From the cell containing the given text, extract its center point as [x, y] coordinate. 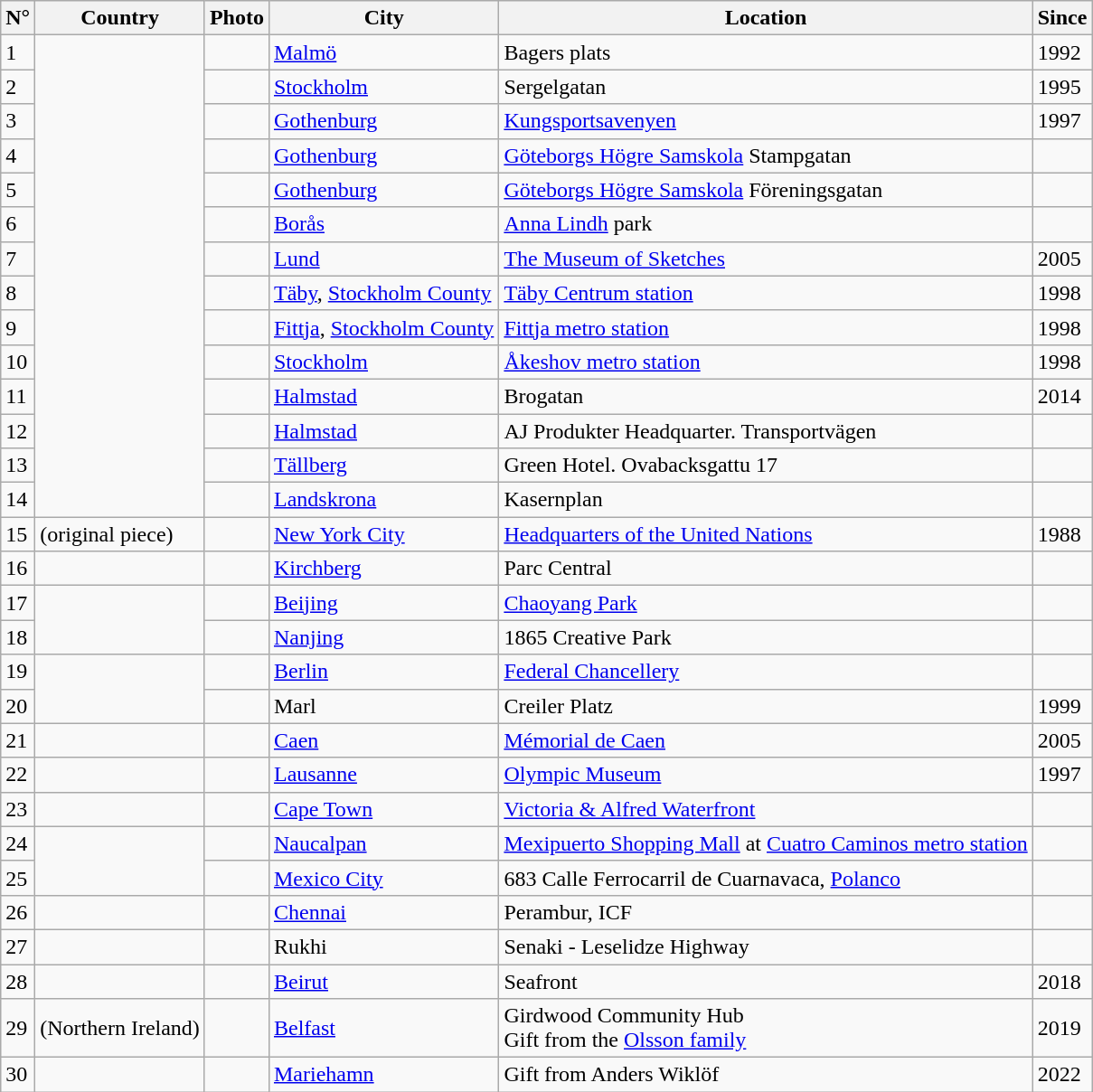
13 [18, 466]
15 [18, 534]
Gift from Anders Wiklöf [766, 1075]
3 [18, 121]
Fittja metro station [766, 327]
Kasernplan [766, 500]
Perambur, ICF [766, 912]
11 [18, 396]
Marl [383, 706]
Seafront [766, 981]
18 [18, 637]
Nanjing [383, 637]
Tällberg [383, 466]
2014 [1062, 396]
Landskrona [383, 500]
(Northern Ireland) [120, 1029]
Bagers plats [766, 52]
AJ Produkter Headquarter. Transportvägen [766, 431]
Malmö [383, 52]
Lausanne [383, 775]
9 [18, 327]
7 [18, 259]
Göteborgs Högre Samskola Föreningsgatan [766, 190]
Mariehamn [383, 1075]
Rukhi [383, 946]
27 [18, 946]
Victoria & Alfred Waterfront [766, 809]
1999 [1062, 706]
Cape Town [383, 809]
Täby Centrum station [766, 293]
Lund [383, 259]
4 [18, 155]
2 [18, 87]
(original piece) [120, 534]
26 [18, 912]
Täby, Stockholm County [383, 293]
Berlin [383, 672]
The Museum of Sketches [766, 259]
Kungsportsavenyen [766, 121]
New York City [383, 534]
10 [18, 362]
5 [18, 190]
City [383, 18]
Belfast [383, 1029]
Parc Central [766, 569]
Caen [383, 740]
Senaki - Leselidze Highway [766, 946]
6 [18, 224]
20 [18, 706]
Mémorial de Caen [766, 740]
Göteborgs Högre Samskola Stampgatan [766, 155]
Headquarters of the United Nations [766, 534]
23 [18, 809]
Åkeshov metro station [766, 362]
Mexico City [383, 878]
Green Hotel. Ovabacksgattu 17 [766, 466]
N° [18, 18]
28 [18, 981]
25 [18, 878]
21 [18, 740]
Federal Chancellery [766, 672]
19 [18, 672]
22 [18, 775]
Brogatan [766, 396]
8 [18, 293]
Creiler Platz [766, 706]
Beijing [383, 603]
2018 [1062, 981]
29 [18, 1029]
2022 [1062, 1075]
Borås [383, 224]
Girdwood Community HubGift from the Olsson family [766, 1029]
Location [766, 18]
683 Calle Ferrocarril de Cuarnavaca, Polanco [766, 878]
14 [18, 500]
1995 [1062, 87]
Kirchberg [383, 569]
Olympic Museum [766, 775]
1988 [1062, 534]
Chaoyang Park [766, 603]
Chennai [383, 912]
30 [18, 1075]
Country [120, 18]
2019 [1062, 1029]
Naucalpan [383, 843]
Beirut [383, 981]
1992 [1062, 52]
Fittja, Stockholm County [383, 327]
Since [1062, 18]
Photo [237, 18]
12 [18, 431]
Mexipuerto Shopping Mall at Cuatro Caminos metro station [766, 843]
Anna Lindh park [766, 224]
Sergelgatan [766, 87]
1 [18, 52]
16 [18, 569]
17 [18, 603]
24 [18, 843]
1865 Creative Park [766, 637]
